Capture the cell that displays the provided text and extract its (X, Y) central coordinate. 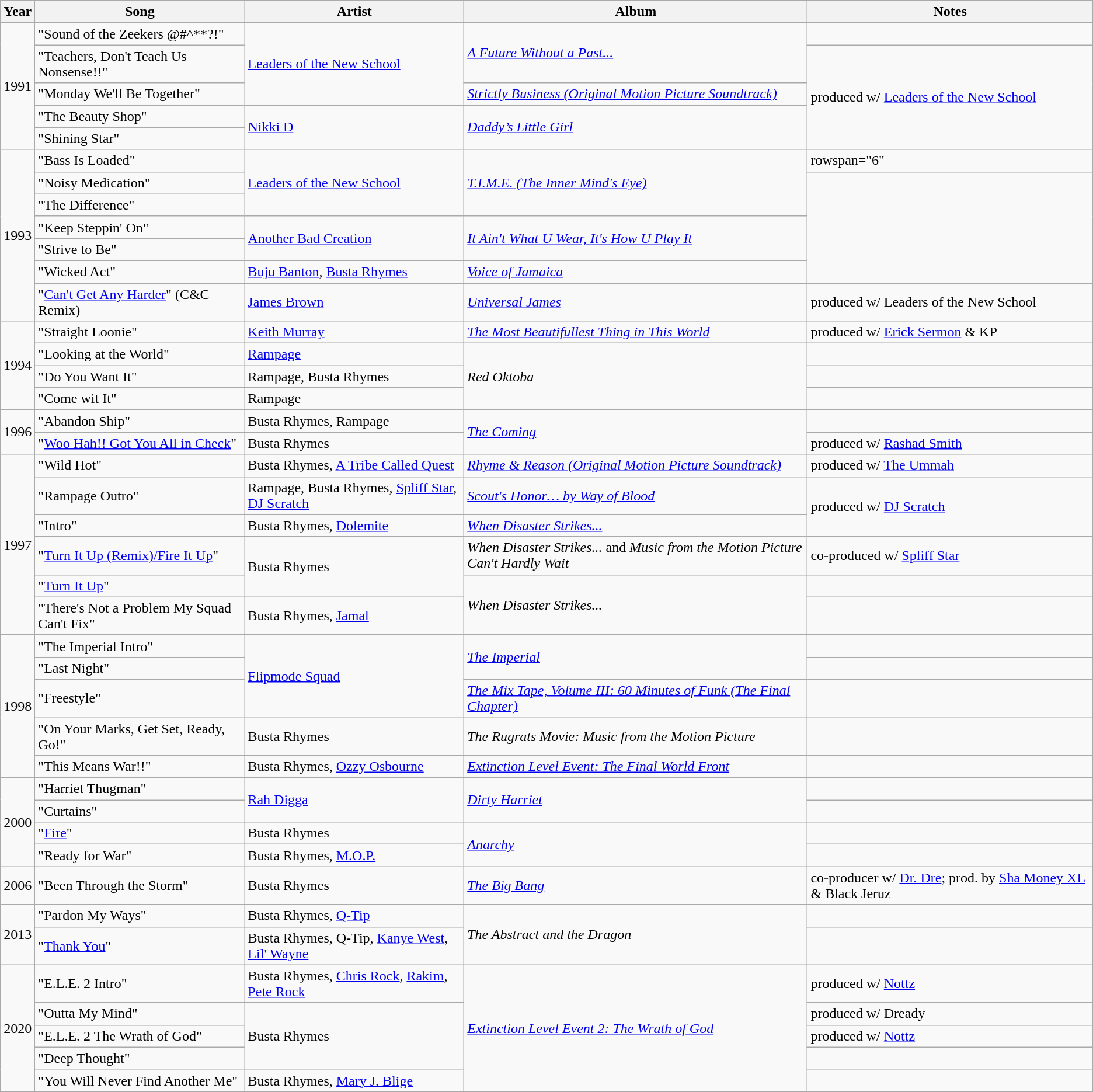
2000 (18, 822)
Strictly Business (Original Motion Picture Soundtrack) (636, 94)
"Turn It Up" (140, 586)
"Fire" (140, 833)
Busta Rhymes, Chris Rock, Rakim, Pete Rock (354, 983)
The Mix Tape, Volume III: 60 Minutes of Funk (The Final Chapter) (636, 698)
Busta Rhymes, Q-Tip (354, 916)
Red Oktoba (636, 377)
Buju Banton, Busta Rhymes (354, 272)
The Abstract and the Dragon (636, 934)
Busta Rhymes, Ozzy Osbourne (354, 767)
co-produced w/ Spliff Star (950, 556)
Keith Murray (354, 332)
"Pardon My Ways" (140, 916)
rowspan="6" (950, 161)
Busta Rhymes, Mary J. Blige (354, 1080)
"Thank You" (140, 946)
Daddy’s Little Girl (636, 127)
Universal James (636, 301)
The Big Bang (636, 885)
2006 (18, 885)
co-producer w/ Dr. Dre; prod. by Sha Money XL & Black Jeruz (950, 885)
Rah Digga (354, 800)
The Rugrats Movie: Music from the Motion Picture (636, 736)
"Bass Is Loaded" (140, 161)
Busta Rhymes, Dolemite (354, 526)
Nikki D (354, 127)
"The Difference" (140, 205)
Extinction Level Event 2: The Wrath of God (636, 1028)
"Straight Loonie" (140, 332)
"Turn It Up (Remix)/Fire It Up" (140, 556)
The Most Beautifullest Thing in This World (636, 332)
"Last Night" (140, 668)
Extinction Level Event: The Final World Front (636, 767)
"Come wit It" (140, 399)
Busta Rhymes, A Tribe Called Quest (354, 465)
"Keep Steppin' On" (140, 227)
Busta Rhymes, Rampage (354, 421)
produced w/ Erick Sermon & KP (950, 332)
Flipmode Squad (354, 676)
"Noisy Medication" (140, 183)
1991 (18, 86)
"Sound of the Zeekers @#^**?!" (140, 34)
Voice of Jamaica (636, 272)
Notes (950, 12)
produced w/ DJ Scratch (950, 507)
T.I.M.E. (The Inner Mind's Eye) (636, 183)
"Can't Get Any Harder" (C&C Remix) (140, 301)
"Been Through the Storm" (140, 885)
"Strive to Be" (140, 249)
It Ain't What U Wear, It's How U Play It (636, 238)
"Harriet Thugman" (140, 789)
1994 (18, 366)
Busta Rhymes, Jamal (354, 615)
2013 (18, 934)
When Disaster Strikes... and Music from the Motion Picture Can't Hardly Wait (636, 556)
"On Your Marks, Get Set, Ready, Go!" (140, 736)
"The Imperial Intro" (140, 646)
Rhyme & Reason (Original Motion Picture Soundtrack) (636, 465)
1998 (18, 706)
1993 (18, 235)
Album (636, 12)
"Abandon Ship" (140, 421)
produced w/ Rashad Smith (950, 443)
Busta Rhymes, M.O.P. (354, 855)
"Curtains" (140, 811)
"E.L.E. 2 Intro" (140, 983)
1996 (18, 432)
"Freestyle" (140, 698)
Scout's Honor… by Way of Blood (636, 495)
The Coming (636, 432)
1997 (18, 544)
"Wicked Act" (140, 272)
produced w/ Dready (950, 1014)
"Rampage Outro" (140, 495)
Anarchy (636, 844)
Another Bad Creation (354, 238)
James Brown (354, 301)
Year (18, 12)
"Woo Hah!! Got You All in Check" (140, 443)
"Intro" (140, 526)
"Wild Hot" (140, 465)
2020 (18, 1028)
"Ready for War" (140, 855)
Artist (354, 12)
"Do You Want It" (140, 377)
"Shining Star" (140, 138)
"Teachers, Don't Teach Us Nonsense!!" (140, 64)
"E.L.E. 2 The Wrath of God" (140, 1036)
Rampage, Busta Rhymes, Spliff Star, DJ Scratch (354, 495)
The Imperial (636, 657)
"The Beauty Shop" (140, 116)
Busta Rhymes, Q-Tip, Kanye West, Lil' Wayne (354, 946)
"Monday We'll Be Together" (140, 94)
"This Means War!!" (140, 767)
Dirty Harriet (636, 800)
"Looking at the World" (140, 354)
Song (140, 12)
produced w/ The Ummah (950, 465)
Rampage, Busta Rhymes (354, 377)
"You Will Never Find Another Me" (140, 1080)
"There's Not a Problem My Squad Can't Fix" (140, 615)
"Deep Thought" (140, 1058)
"Outta My Mind" (140, 1014)
A Future Without a Past... (636, 53)
